Search for the cell housing the specified text and yield its (x, y) center coordinate. 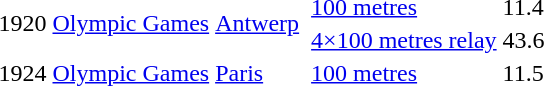
4×100 metres relay (404, 40)
